Pinpoint the cell where the given text exists, returning its [X, Y] midpoint coordinate. 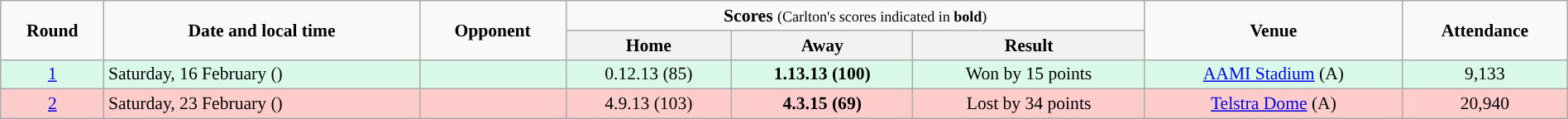
Round [53, 30]
Result [1029, 45]
Home [648, 45]
1 [53, 74]
AAMI Stadium (A) [1274, 74]
Venue [1274, 30]
Scores (Carlton's scores indicated in bold) [855, 16]
Attendance [1485, 30]
Date and local time [261, 30]
9,133 [1485, 74]
20,940 [1485, 104]
Saturday, 16 February () [261, 74]
Opponent [493, 30]
1.13.13 (100) [822, 74]
0.12.13 (85) [648, 74]
Won by 15 points [1029, 74]
4.9.13 (103) [648, 104]
Lost by 34 points [1029, 104]
4.3.15 (69) [822, 104]
Telstra Dome (A) [1274, 104]
Away [822, 45]
2 [53, 104]
Saturday, 23 February () [261, 104]
